Extract the [x, y] coordinate from the center of the cell holding the provided text.  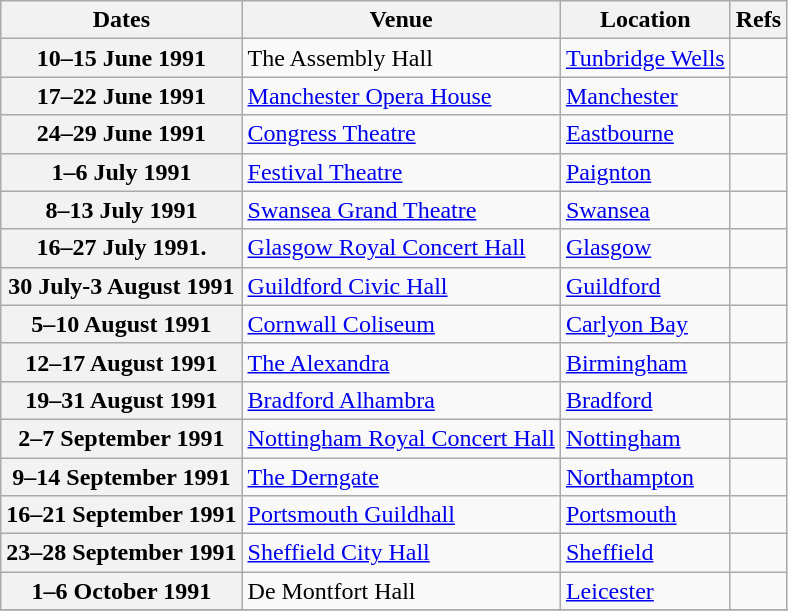
12–17 August 1991 [122, 362]
Manchester [645, 96]
8–13 July 1991 [122, 210]
Festival Theatre [401, 172]
The Assembly Hall [401, 58]
Portsmouth [645, 515]
Venue [401, 20]
Leicester [645, 591]
Manchester Opera House [401, 96]
Glasgow [645, 248]
30 July-3 August 1991 [122, 286]
Guildford [645, 286]
Nottingham Royal Concert Hall [401, 438]
2–7 September 1991 [122, 438]
17–22 June 1991 [122, 96]
Sheffield [645, 553]
23–28 September 1991 [122, 553]
The Alexandra [401, 362]
Bradford Alhambra [401, 400]
Guildford Civic Hall [401, 286]
Congress Theatre [401, 134]
5–10 August 1991 [122, 324]
1–6 October 1991 [122, 591]
Carlyon Bay [645, 324]
Location [645, 20]
9–14 September 1991 [122, 477]
Swansea [645, 210]
24–29 June 1991 [122, 134]
16–27 July 1991. [122, 248]
16–21 September 1991 [122, 515]
Tunbridge Wells [645, 58]
Birmingham [645, 362]
19–31 August 1991 [122, 400]
Northampton [645, 477]
Nottingham [645, 438]
Portsmouth Guildhall [401, 515]
1–6 July 1991 [122, 172]
Cornwall Coliseum [401, 324]
10–15 June 1991 [122, 58]
Swansea Grand Theatre [401, 210]
Refs [758, 20]
Glasgow Royal Concert Hall [401, 248]
Paignton [645, 172]
Eastbourne [645, 134]
The Derngate [401, 477]
Bradford [645, 400]
De Montfort Hall [401, 591]
Sheffield City Hall [401, 553]
Dates [122, 20]
